Determine the (x, y) coordinate at the center of the cell enclosing the given text.  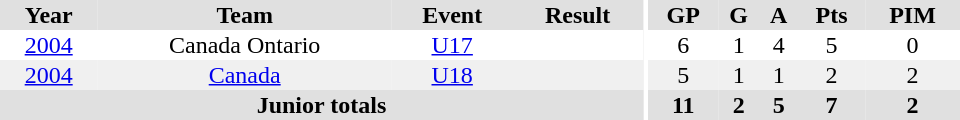
U18 (452, 75)
7 (832, 105)
Canada (244, 75)
6 (684, 45)
A (778, 15)
Result (578, 15)
0 (912, 45)
4 (778, 45)
Team (244, 15)
Canada Ontario (244, 45)
Pts (832, 15)
11 (684, 105)
GP (684, 15)
G (738, 15)
Event (452, 15)
PIM (912, 15)
Junior totals (322, 105)
Year (48, 15)
U17 (452, 45)
